Find where the given text appears and provide that cell's center as [X, Y] coordinate. 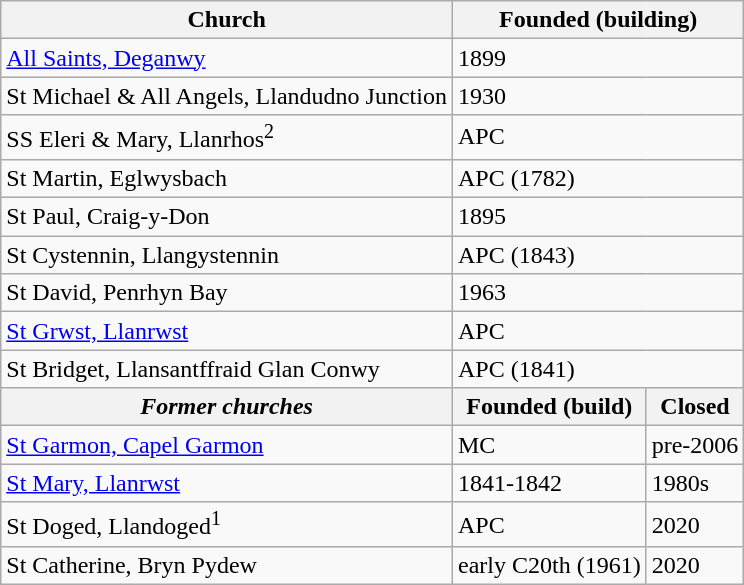
St Paul, Craig-y-Don [227, 217]
St David, Penrhyn Bay [227, 293]
St Grwst, Llanrwst [227, 331]
APC (1782) [598, 178]
1930 [598, 96]
St Doged, Llandoged1 [227, 524]
1841-1842 [549, 483]
Former churches [227, 407]
Founded (building) [598, 20]
St Martin, Eglwysbach [227, 178]
St Garmon, Capel Garmon [227, 445]
pre-2006 [695, 445]
St Mary, Llanrwst [227, 483]
APC (1841) [598, 369]
Founded (build) [549, 407]
Church [227, 20]
early C20th (1961) [549, 566]
St Bridget, Llansantffraid Glan Conwy [227, 369]
St Catherine, Bryn Pydew [227, 566]
St Cystennin, Llangystennin [227, 255]
1963 [598, 293]
1895 [598, 217]
1980s [695, 483]
SS Eleri & Mary, Llanrhos2 [227, 138]
MC [549, 445]
All Saints, Deganwy [227, 58]
St Michael & All Angels, Llandudno Junction [227, 96]
Closed [695, 407]
APC (1843) [598, 255]
1899 [598, 58]
